Capture the cell that displays the provided text and extract its (x, y) central coordinate. 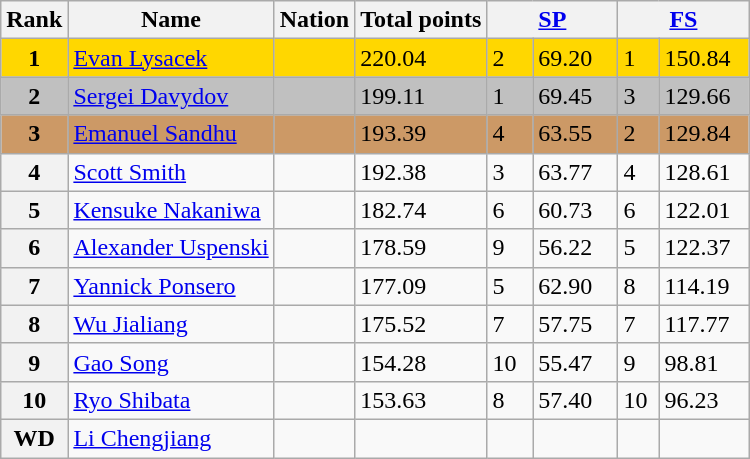
114.19 (704, 286)
177.09 (421, 286)
62.90 (576, 286)
129.84 (704, 134)
63.77 (576, 172)
Ryo Shibata (171, 400)
122.37 (704, 248)
199.11 (421, 96)
Rank (34, 20)
Kensuke Nakaniwa (171, 210)
192.38 (421, 172)
129.66 (704, 96)
98.81 (704, 362)
182.74 (421, 210)
122.01 (704, 210)
WD (34, 438)
69.20 (576, 58)
Scott Smith (171, 172)
Wu Jialiang (171, 324)
FS (684, 20)
Gao Song (171, 362)
Total points (421, 20)
96.23 (704, 400)
69.45 (576, 96)
SP (552, 20)
154.28 (421, 362)
193.39 (421, 134)
Alexander Uspenski (171, 248)
Emanuel Sandhu (171, 134)
57.75 (576, 324)
Sergei Davydov (171, 96)
56.22 (576, 248)
153.63 (421, 400)
128.61 (704, 172)
150.84 (704, 58)
57.40 (576, 400)
117.77 (704, 324)
Name (171, 20)
60.73 (576, 210)
175.52 (421, 324)
Li Chengjiang (171, 438)
Yannick Ponsero (171, 286)
Nation (314, 20)
220.04 (421, 58)
55.47 (576, 362)
178.59 (421, 248)
63.55 (576, 134)
Evan Lysacek (171, 58)
